From the cell containing the given text, extract its center point as (x, y) coordinate. 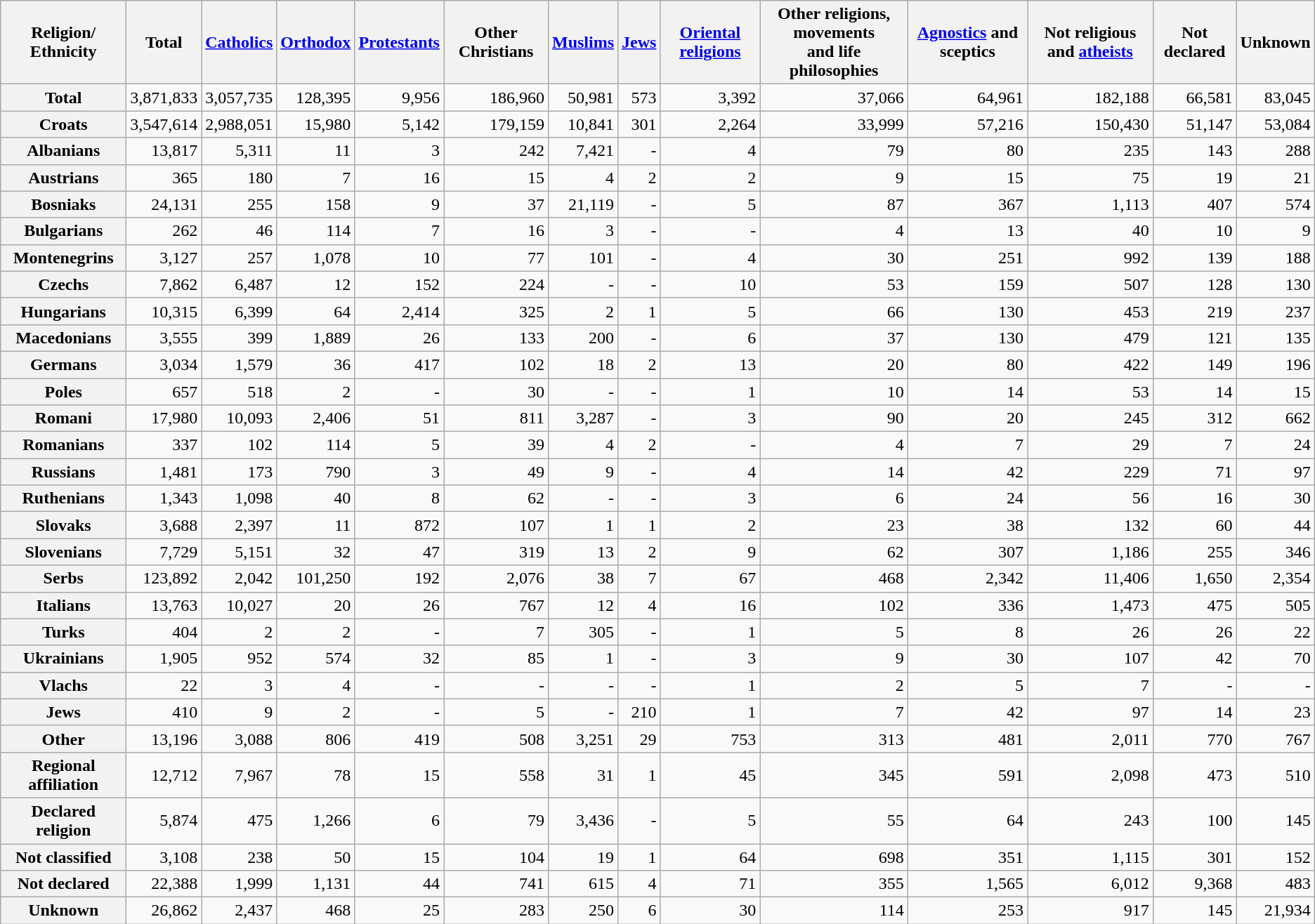
410 (164, 712)
37,066 (835, 98)
2,042 (239, 579)
67 (710, 579)
473 (1194, 775)
21 (1276, 178)
245 (1090, 418)
Not classified (63, 857)
51 (399, 418)
123,892 (164, 579)
367 (967, 204)
345 (835, 775)
182,188 (1090, 98)
251 (967, 258)
158 (316, 204)
9,956 (399, 98)
3,547,614 (164, 124)
505 (1276, 605)
90 (835, 418)
399 (239, 338)
407 (1194, 204)
9,368 (1194, 884)
1,115 (1090, 857)
159 (967, 284)
2,264 (710, 124)
70 (1276, 659)
128 (1194, 284)
15,980 (316, 124)
21,119 (583, 204)
325 (496, 311)
483 (1276, 884)
Other Christians (496, 42)
83,045 (1276, 98)
5,311 (239, 151)
2,076 (496, 579)
1,905 (164, 659)
Not religious and atheists (1090, 42)
139 (1194, 258)
100 (1194, 820)
3,436 (583, 820)
312 (1194, 418)
13,763 (164, 605)
179,159 (496, 124)
Russians (63, 472)
1,565 (967, 884)
Montenegrins (63, 258)
337 (164, 445)
1,650 (1194, 579)
Romani (63, 418)
806 (316, 739)
150,430 (1090, 124)
7,967 (239, 775)
77 (496, 258)
336 (967, 605)
25 (399, 911)
3,871,833 (164, 98)
Serbs (63, 579)
50,981 (583, 98)
573 (639, 98)
21,934 (1276, 911)
210 (639, 712)
Italians (63, 605)
917 (1090, 911)
132 (1090, 525)
351 (967, 857)
1,579 (239, 364)
591 (967, 775)
Ukrainians (63, 659)
2,011 (1090, 739)
Orthodox (316, 42)
2,098 (1090, 775)
Muslims (583, 42)
Romanians (63, 445)
31 (583, 775)
Bosniaks (63, 204)
Agnostics and sceptics (967, 42)
558 (496, 775)
180 (239, 178)
Vlachs (63, 685)
128,395 (316, 98)
85 (496, 659)
288 (1276, 151)
192 (399, 579)
Turks (63, 632)
1,266 (316, 820)
770 (1194, 739)
481 (967, 739)
3,688 (164, 525)
135 (1276, 338)
1,186 (1090, 552)
510 (1276, 775)
3,057,735 (239, 98)
Oriental religions (710, 42)
307 (967, 552)
18 (583, 364)
250 (583, 911)
1,473 (1090, 605)
3,127 (164, 258)
Albanians (63, 151)
66 (835, 311)
2,406 (316, 418)
188 (1276, 258)
13,196 (164, 739)
Poles (63, 391)
2,342 (967, 579)
453 (1090, 311)
5,151 (239, 552)
57,216 (967, 124)
50 (316, 857)
51,147 (1194, 124)
Slovenians (63, 552)
10,841 (583, 124)
Czechs (63, 284)
657 (164, 391)
Germans (63, 364)
186,960 (496, 98)
200 (583, 338)
12,712 (164, 775)
872 (399, 525)
2,397 (239, 525)
45 (710, 775)
36 (316, 364)
313 (835, 739)
Macedonians (63, 338)
753 (710, 739)
422 (1090, 364)
1,481 (164, 472)
66,581 (1194, 98)
3,108 (164, 857)
1,343 (164, 499)
149 (1194, 364)
3,088 (239, 739)
Ruthenians (63, 499)
1,098 (239, 499)
10,093 (239, 418)
Bulgarians (63, 231)
952 (239, 659)
2,414 (399, 311)
Hungarians (63, 311)
243 (1090, 820)
3,034 (164, 364)
60 (1194, 525)
7,421 (583, 151)
811 (496, 418)
2,354 (1276, 579)
224 (496, 284)
1,113 (1090, 204)
Declared religion (63, 820)
Croats (63, 124)
26,862 (164, 911)
87 (835, 204)
Regional affiliation (63, 775)
3,555 (164, 338)
196 (1276, 364)
10,315 (164, 311)
6,399 (239, 311)
319 (496, 552)
Protestants (399, 42)
1,131 (316, 884)
479 (1090, 338)
33,999 (835, 124)
253 (967, 911)
507 (1090, 284)
6,012 (1090, 884)
790 (316, 472)
3,392 (710, 98)
7,862 (164, 284)
1,999 (239, 884)
229 (1090, 472)
219 (1194, 311)
305 (583, 632)
133 (496, 338)
13,817 (164, 151)
Religion/ Ethnicity (63, 42)
64,961 (967, 98)
257 (239, 258)
101,250 (316, 579)
104 (496, 857)
11,406 (1090, 579)
47 (399, 552)
Catholics (239, 42)
Other religions, movementsand life philosophies (835, 42)
143 (1194, 151)
39 (496, 445)
1,889 (316, 338)
2,988,051 (239, 124)
53,084 (1276, 124)
355 (835, 884)
365 (164, 178)
508 (496, 739)
46 (239, 231)
238 (239, 857)
75 (1090, 178)
49 (496, 472)
24,131 (164, 204)
262 (164, 231)
992 (1090, 258)
741 (496, 884)
55 (835, 820)
346 (1276, 552)
Other (63, 739)
2,437 (239, 911)
662 (1276, 418)
10,027 (239, 605)
283 (496, 911)
121 (1194, 338)
7,729 (164, 552)
237 (1276, 311)
Austrians (63, 178)
78 (316, 775)
5,142 (399, 124)
235 (1090, 151)
615 (583, 884)
56 (1090, 499)
518 (239, 391)
242 (496, 151)
419 (399, 739)
101 (583, 258)
1,078 (316, 258)
173 (239, 472)
5,874 (164, 820)
3,251 (583, 739)
404 (164, 632)
698 (835, 857)
3,287 (583, 418)
17,980 (164, 418)
417 (399, 364)
22,388 (164, 884)
Slovaks (63, 525)
6,487 (239, 284)
